Extract the (x, y) coordinate from the center of the cell holding the provided text.  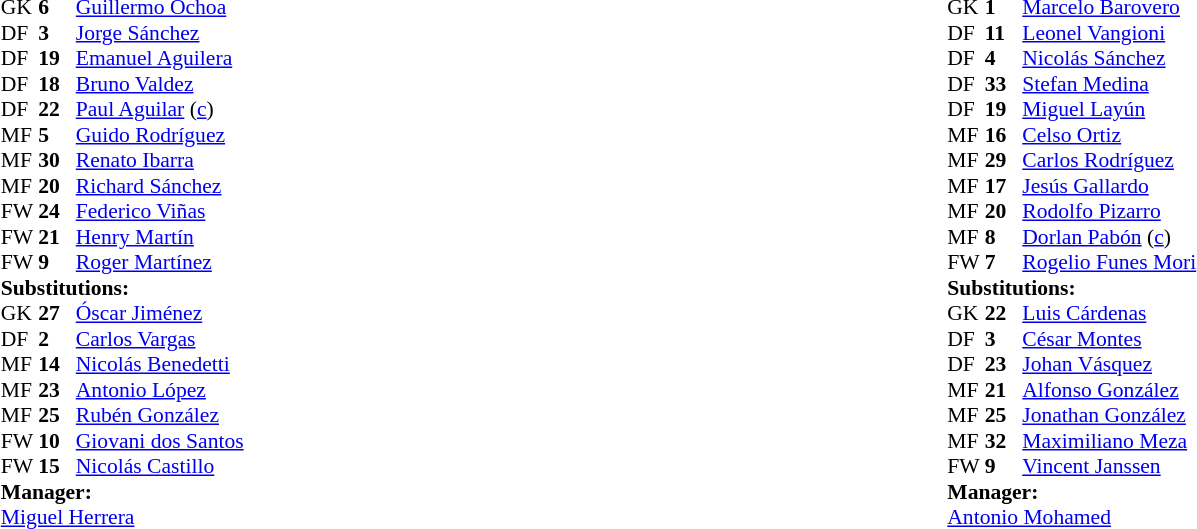
8 (1004, 237)
Maximiliano Meza (1109, 441)
24 (57, 211)
Leonel Vangioni (1109, 33)
Guido Rodríguez (160, 135)
33 (1004, 84)
Jesús Gallardo (1109, 186)
10 (57, 441)
Rogelio Funes Mori (1109, 263)
Richard Sánchez (160, 186)
Vincent Janssen (1109, 467)
17 (1004, 186)
2 (57, 339)
Federico Viñas (160, 211)
4 (1004, 59)
Giovani dos Santos (160, 441)
Paul Aguilar (c) (160, 109)
Carlos Vargas (160, 339)
Renato Ibarra (160, 161)
Stefan Medina (1109, 84)
Luis Cárdenas (1109, 313)
27 (57, 313)
Nicolás Benedetti (160, 365)
Rodolfo Pizarro (1109, 211)
30 (57, 161)
Rubén González (160, 415)
7 (1004, 263)
Johan Vásquez (1109, 365)
18 (57, 84)
Nicolás Sánchez (1109, 59)
Bruno Valdez (160, 84)
Emanuel Aguilera (160, 59)
16 (1004, 135)
14 (57, 365)
29 (1004, 161)
Óscar Jiménez (160, 313)
5 (57, 135)
Dorlan Pabón (c) (1109, 237)
Carlos Rodríguez (1109, 161)
Roger Martínez (160, 263)
32 (1004, 441)
Jonathan González (1109, 415)
César Montes (1109, 339)
Henry Martín (160, 237)
Nicolás Castillo (160, 467)
Celso Ortiz (1109, 135)
11 (1004, 33)
Miguel Layún (1109, 109)
Jorge Sánchez (160, 33)
Alfonso González (1109, 390)
15 (57, 467)
Antonio López (160, 390)
